From the cell containing the given text, extract its center point as (x, y) coordinate. 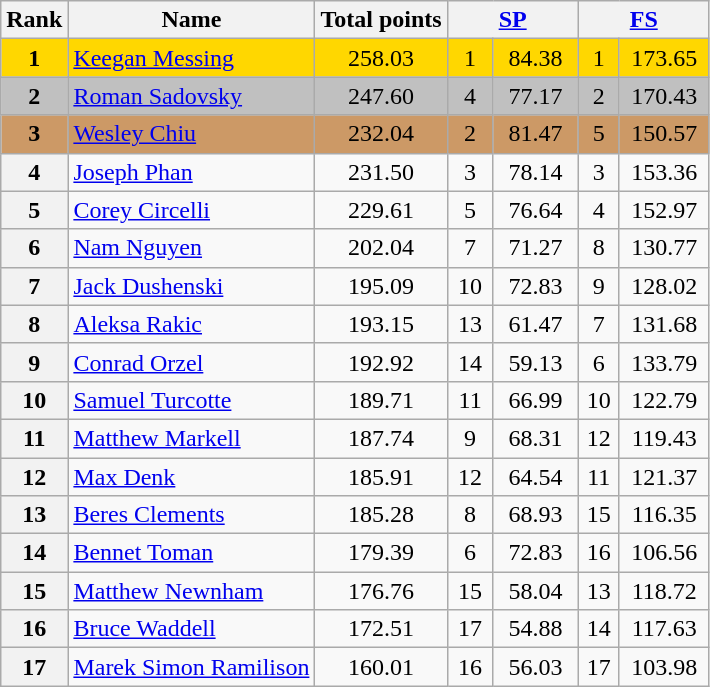
FS (644, 20)
84.38 (536, 58)
81.47 (536, 134)
71.27 (536, 248)
Nam Nguyen (192, 248)
106.56 (664, 553)
192.92 (381, 362)
202.04 (381, 248)
Joseph Phan (192, 172)
Samuel Turcotte (192, 400)
118.72 (664, 591)
Name (192, 20)
153.36 (664, 172)
Matthew Newnham (192, 591)
76.64 (536, 210)
68.31 (536, 438)
Wesley Chiu (192, 134)
Total points (381, 20)
160.01 (381, 667)
133.79 (664, 362)
SP (512, 20)
179.39 (381, 553)
Bennet Toman (192, 553)
Rank (34, 20)
172.51 (381, 629)
122.79 (664, 400)
Conrad Orzel (192, 362)
121.37 (664, 477)
231.50 (381, 172)
Max Denk (192, 477)
Matthew Markell (192, 438)
78.14 (536, 172)
128.02 (664, 286)
Beres Clements (192, 515)
64.54 (536, 477)
258.03 (381, 58)
103.98 (664, 667)
Roman Sadovsky (192, 96)
170.43 (664, 96)
119.43 (664, 438)
232.04 (381, 134)
150.57 (664, 134)
116.35 (664, 515)
Bruce Waddell (192, 629)
Corey Circelli (192, 210)
58.04 (536, 591)
185.28 (381, 515)
Jack Dushenski (192, 286)
189.71 (381, 400)
Marek Simon Ramilison (192, 667)
77.17 (536, 96)
68.93 (536, 515)
130.77 (664, 248)
229.61 (381, 210)
56.03 (536, 667)
152.97 (664, 210)
195.09 (381, 286)
Keegan Messing (192, 58)
187.74 (381, 438)
185.91 (381, 477)
117.63 (664, 629)
247.60 (381, 96)
193.15 (381, 324)
54.88 (536, 629)
61.47 (536, 324)
66.99 (536, 400)
131.68 (664, 324)
Aleksa Rakic (192, 324)
173.65 (664, 58)
59.13 (536, 362)
176.76 (381, 591)
